Detect which cell encompasses the target text, then output its (x, y) center coordinate. 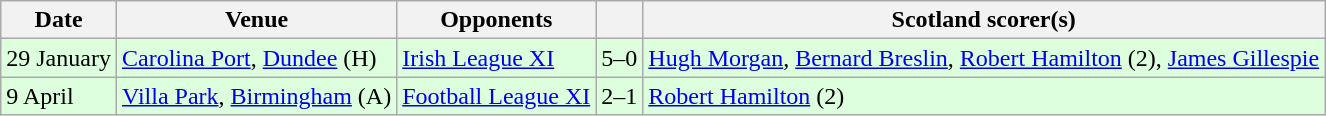
Football League XI (496, 96)
Date (59, 20)
Irish League XI (496, 58)
Hugh Morgan, Bernard Breslin, Robert Hamilton (2), James Gillespie (984, 58)
Carolina Port, Dundee (H) (256, 58)
9 April (59, 96)
Opponents (496, 20)
5–0 (620, 58)
2–1 (620, 96)
Venue (256, 20)
29 January (59, 58)
Robert Hamilton (2) (984, 96)
Scotland scorer(s) (984, 20)
Villa Park, Birmingham (A) (256, 96)
